Detect which cell encompasses the target text, then output its [X, Y] center coordinate. 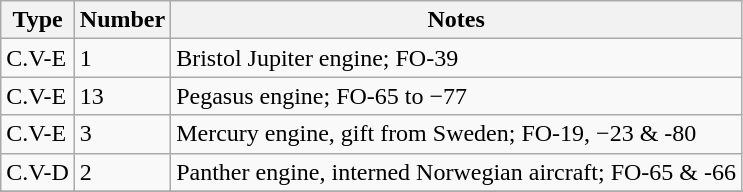
Notes [456, 20]
2 [122, 172]
13 [122, 96]
Pegasus engine; FO-65 to −77 [456, 96]
Mercury engine, gift from Sweden; FO-19, −23 & -80 [456, 134]
Number [122, 20]
Panther engine, interned Norwegian aircraft; FO-65 & -66 [456, 172]
Bristol Jupiter engine; FO-39 [456, 58]
1 [122, 58]
3 [122, 134]
Type [38, 20]
C.V-D [38, 172]
